Locate the cell with the specified text and output its [X, Y] center coordinate. 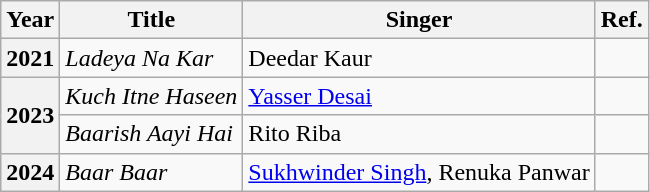
2021 [30, 58]
Year [30, 20]
Kuch Itne Haseen [152, 96]
Baar Baar [152, 172]
Deedar Kaur [419, 58]
2024 [30, 172]
Baarish Aayi Hai [152, 134]
Title [152, 20]
Rito Riba [419, 134]
2023 [30, 115]
Singer [419, 20]
Sukhwinder Singh, Renuka Panwar [419, 172]
Ladeya Na Kar [152, 58]
Ref. [622, 20]
Yasser Desai [419, 96]
